Capture the cell that displays the provided text and extract its [X, Y] central coordinate. 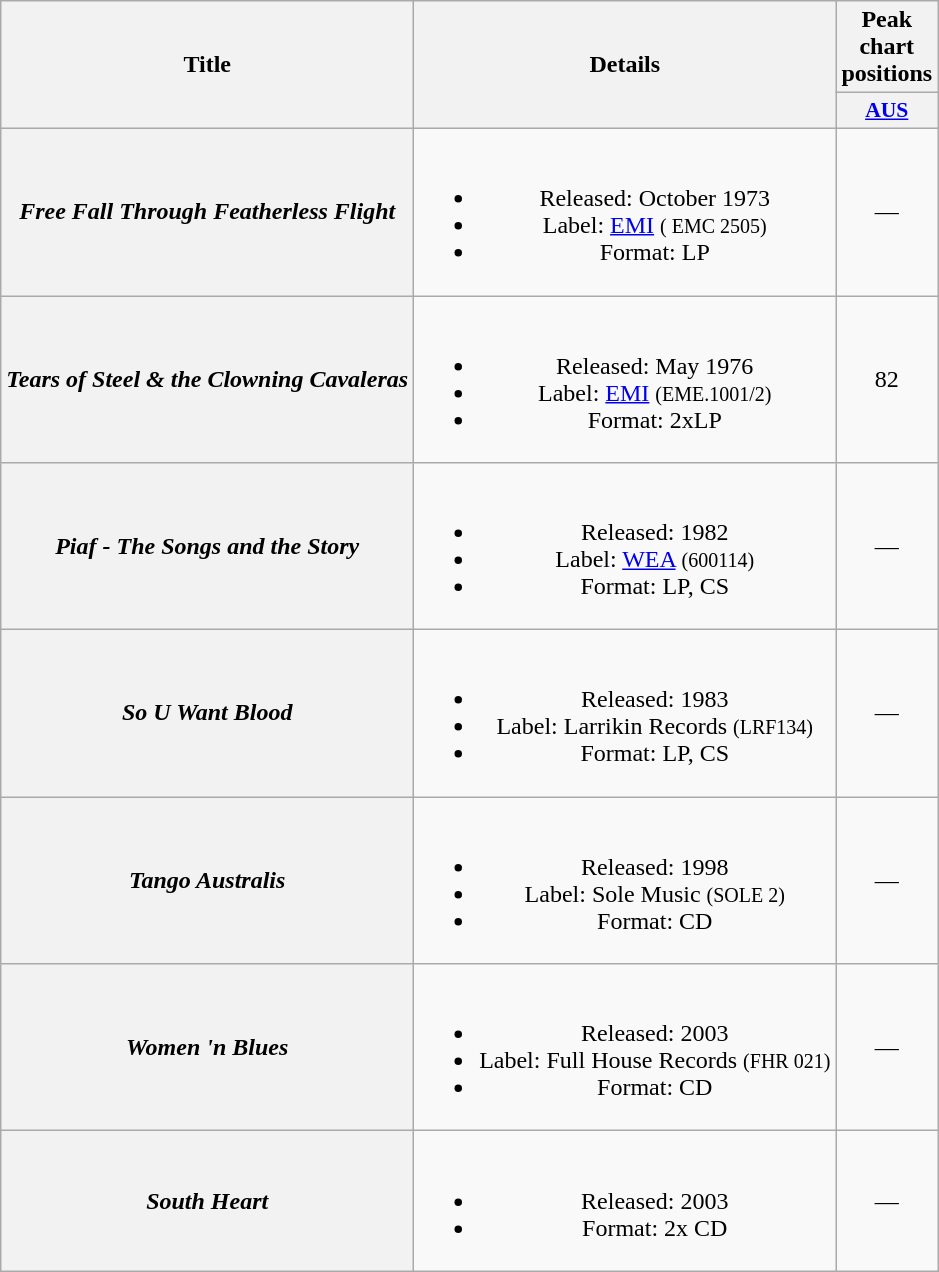
Details [625, 65]
Free Fall Through Featherless Flight [208, 212]
Released: October 1973Label: EMI ( EMC 2505)Format: LP [625, 212]
Released: 2003Format: 2x CD [625, 1201]
Released: 1998Label: Sole Music (SOLE 2)Format: CD [625, 880]
Released: May 1976Label: EMI (EME.1001/2)Format: 2xLP [625, 380]
South Heart [208, 1201]
AUS [887, 111]
82 [887, 380]
Released: 1982Label: WEA (600114)Format: LP, CS [625, 546]
Title [208, 65]
Tears of Steel & the Clowning Cavaleras [208, 380]
Peak chart positions [887, 47]
Piaf - The Songs and the Story [208, 546]
Released: 1983Label: Larrikin Records (LRF134)Format: LP, CS [625, 714]
Tango Australis [208, 880]
Women 'n Blues [208, 1048]
Released: 2003Label: Full House Records (FHR 021)Format: CD [625, 1048]
So U Want Blood [208, 714]
